Pinpoint the cell where the given text exists, returning its (X, Y) midpoint coordinate. 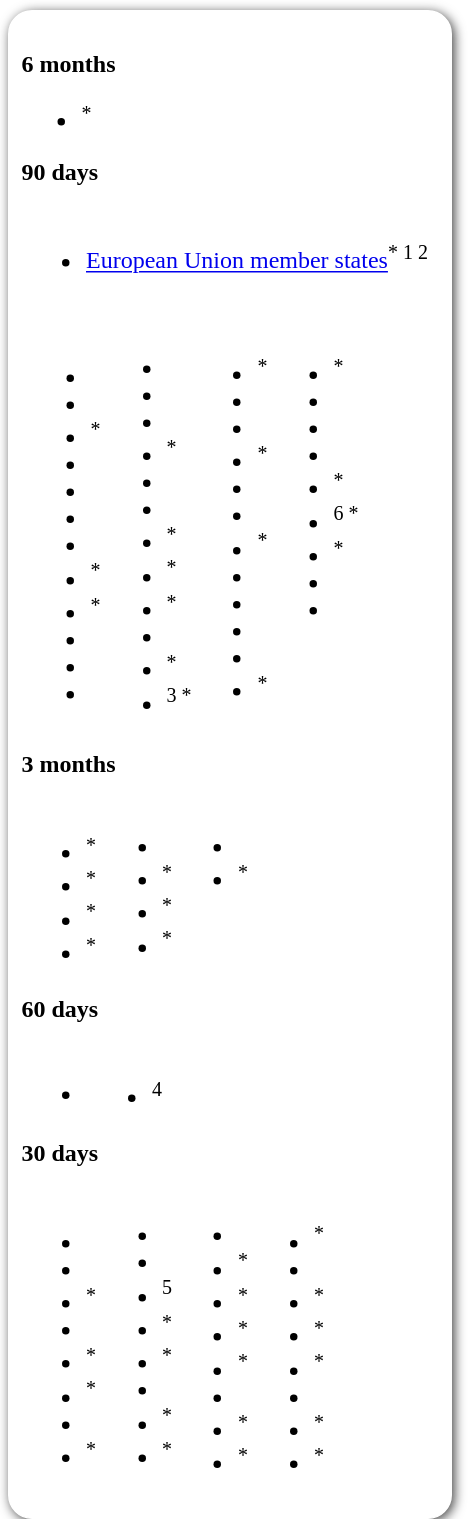
6 months*90 days European Union member states* 1 2 *** *****3 * **** **6 ** 3 months **** *** * 60 days 4 30 days **** 5**** ****** ****** (227, 764)
European Union member states* 1 2 *** *****3 * **** **6 ** (226, 468)
5**** (138, 1336)
4 (126, 1080)
*****3 * (149, 522)
* (214, 886)
**6 ** (316, 522)
